From the cell containing the given text, extract its center point as [X, Y] coordinate. 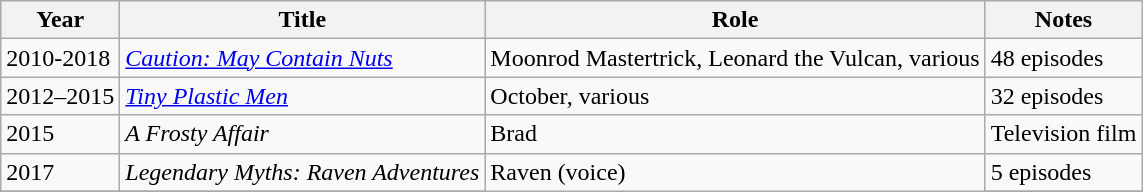
2010-2018 [60, 58]
Title [302, 20]
Moonrod Mastertrick, Leonard the Vulcan, various [735, 58]
October, various [735, 96]
48 episodes [1064, 58]
5 episodes [1064, 172]
Legendary Myths: Raven Adventures [302, 172]
2015 [60, 134]
32 episodes [1064, 96]
Television film [1064, 134]
Brad [735, 134]
Notes [1064, 20]
2017 [60, 172]
Year [60, 20]
Role [735, 20]
Raven (voice) [735, 172]
2012–2015 [60, 96]
A Frosty Affair [302, 134]
Caution: May Contain Nuts [302, 58]
Tiny Plastic Men [302, 96]
